Provide the [x, y] coordinate of the cell's center where the given text is located.  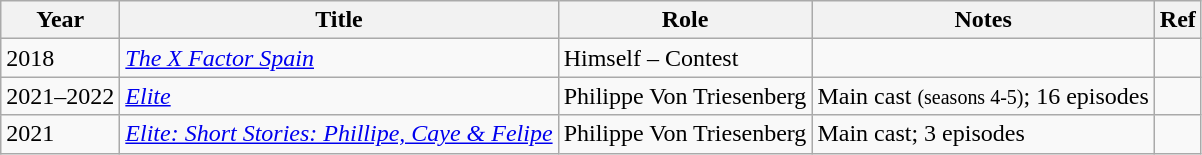
Elite [339, 96]
Role [685, 20]
Elite: Short Stories: Phillipe, Caye & Felipe [339, 134]
The X Factor Spain [339, 58]
2021 [60, 134]
Notes [983, 20]
2018 [60, 58]
Year [60, 20]
Main cast (seasons 4-5); 16 episodes [983, 96]
Ref [1178, 20]
Himself – Contest [685, 58]
Title [339, 20]
2021–2022 [60, 96]
Main cast; 3 episodes [983, 134]
